Scan for the cell matching the given text and deliver its [X, Y] coordinate at center. 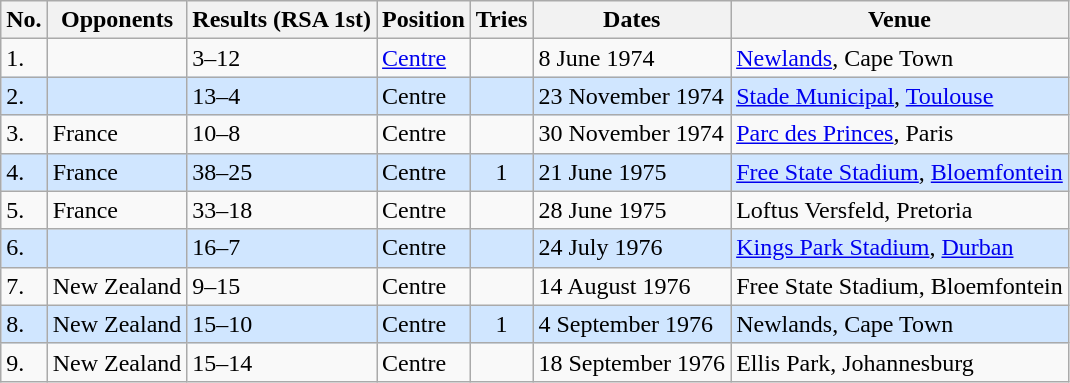
9–15 [282, 286]
Position [424, 20]
3–12 [282, 58]
1. [24, 58]
6. [24, 248]
4 September 1976 [632, 324]
38–25 [282, 172]
8 June 1974 [632, 58]
13–4 [282, 96]
16–7 [282, 248]
14 August 1976 [632, 286]
Dates [632, 20]
Opponents [117, 20]
8. [24, 324]
30 November 1974 [632, 134]
23 November 1974 [632, 96]
Stade Municipal, Toulouse [900, 96]
28 June 1975 [632, 210]
33–18 [282, 210]
Tries [502, 20]
15–10 [282, 324]
9. [24, 362]
Parc des Princes, Paris [900, 134]
10–8 [282, 134]
Kings Park Stadium, Durban [900, 248]
2. [24, 96]
18 September 1976 [632, 362]
5. [24, 210]
Results (RSA 1st) [282, 20]
Loftus Versfeld, Pretoria [900, 210]
3. [24, 134]
Ellis Park, Johannesburg [900, 362]
Venue [900, 20]
15–14 [282, 362]
4. [24, 172]
24 July 1976 [632, 248]
No. [24, 20]
7. [24, 286]
21 June 1975 [632, 172]
